Extract the [x, y] coordinate from the center of the cell holding the provided text.  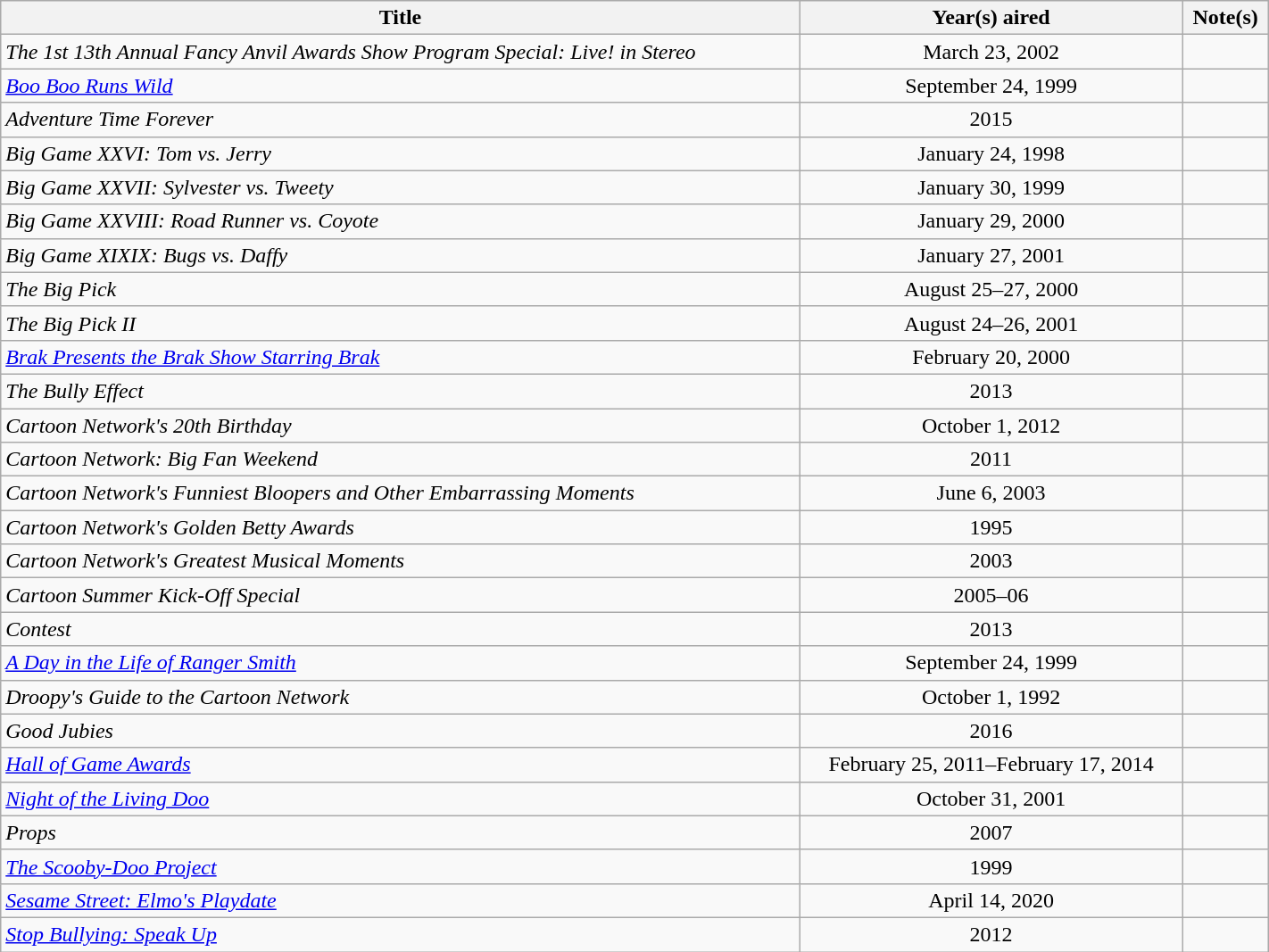
August 24–26, 2001 [991, 323]
February 20, 2000 [991, 357]
2015 [991, 120]
February 25, 2011–February 17, 2014 [991, 765]
The Scooby-Doo Project [401, 866]
October 1, 2012 [991, 426]
Cartoon Network's Funniest Bloopers and Other Embarrassing Moments [401, 493]
Contest [401, 629]
2005–06 [991, 595]
A Day in the Life of Ranger Smith [401, 663]
Good Jubies [401, 731]
Cartoon Network's 20th Birthday [401, 426]
2012 [991, 934]
October 1, 1992 [991, 697]
Big Game XIXIX: Bugs vs. Daffy [401, 255]
Cartoon Network's Golden Betty Awards [401, 527]
The Big Pick [401, 289]
Big Game XXVII: Sylvester vs. Tweety [401, 187]
2003 [991, 561]
The 1st 13th Annual Fancy Anvil Awards Show Program Special: Live! in Stereo [401, 52]
2007 [991, 832]
January 27, 2001 [991, 255]
1995 [991, 527]
June 6, 2003 [991, 493]
Big Game XXVI: Tom vs. Jerry [401, 153]
Cartoon Summer Kick-Off Special [401, 595]
Cartoon Network's Greatest Musical Moments [401, 561]
1999 [991, 866]
Hall of Game Awards [401, 765]
January 29, 2000 [991, 221]
2011 [991, 459]
Sesame Street: Elmo's Playdate [401, 900]
August 25–27, 2000 [991, 289]
Year(s) aired [991, 18]
Title [401, 18]
October 31, 2001 [991, 799]
January 30, 1999 [991, 187]
The Bully Effect [401, 391]
2016 [991, 731]
Big Game XXVIII: Road Runner vs. Coyote [401, 221]
Brak Presents the Brak Show Starring Brak [401, 357]
Note(s) [1225, 18]
April 14, 2020 [991, 900]
Props [401, 832]
March 23, 2002 [991, 52]
Boo Boo Runs Wild [401, 86]
Droopy's Guide to the Cartoon Network [401, 697]
Cartoon Network: Big Fan Weekend [401, 459]
Night of the Living Doo [401, 799]
Adventure Time Forever [401, 120]
The Big Pick II [401, 323]
January 24, 1998 [991, 153]
Stop Bullying: Speak Up [401, 934]
